Locate the cell with the specified text and output its (X, Y) center coordinate. 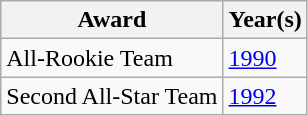
All-Rookie Team (112, 58)
1990 (265, 58)
1992 (265, 96)
Year(s) (265, 20)
Second All-Star Team (112, 96)
Award (112, 20)
